Extract the [X, Y] coordinate from the center of the cell holding the provided text.  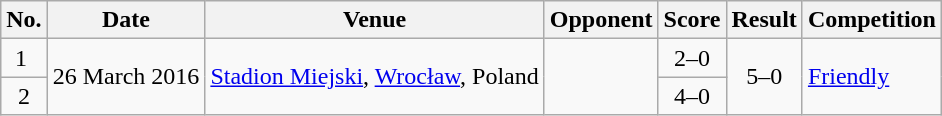
Date [126, 20]
Competition [872, 20]
5–0 [764, 77]
Stadion Miejski, Wrocław, Poland [374, 77]
2 [24, 96]
Score [692, 20]
Venue [374, 20]
26 March 2016 [126, 77]
Result [764, 20]
2–0 [692, 58]
Opponent [601, 20]
No. [24, 20]
Friendly [872, 77]
1 [24, 58]
4–0 [692, 96]
